Find where the given text appears and provide that cell's center as (X, Y) coordinate. 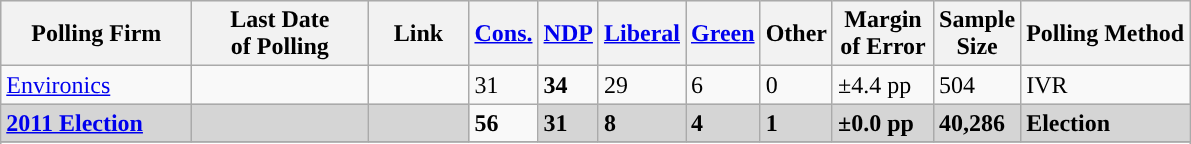
Liberal (642, 34)
1 (796, 123)
Other (796, 34)
4 (724, 123)
6 (724, 85)
±0.0 pp (882, 123)
SampleSize (978, 34)
Polling Method (1106, 34)
34 (568, 85)
NDP (568, 34)
8 (642, 123)
Link (418, 34)
56 (504, 123)
IVR (1106, 85)
Marginof Error (882, 34)
29 (642, 85)
0 (796, 85)
40,286 (978, 123)
504 (978, 85)
Election (1106, 123)
Cons. (504, 34)
Environics (96, 85)
Green (724, 34)
Polling Firm (96, 34)
2011 Election (96, 123)
±4.4 pp (882, 85)
Last Dateof Polling (280, 34)
